For the text-containing cell, return its midpoint in [X, Y] coordinate format. 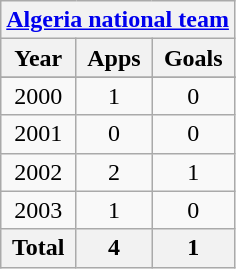
Apps [114, 58]
Total [38, 248]
2 [114, 172]
2003 [38, 210]
2000 [38, 96]
2001 [38, 134]
2002 [38, 172]
Goals [193, 58]
Algeria national team [118, 20]
4 [114, 248]
Year [38, 58]
